Capture the cell that displays the provided text and extract its (X, Y) central coordinate. 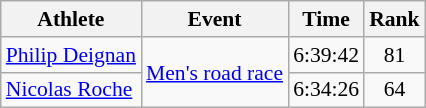
Philip Deignan (71, 55)
81 (394, 55)
Men's road race (214, 72)
Nicolas Roche (71, 90)
Event (214, 19)
Rank (394, 19)
Athlete (71, 19)
6:39:42 (326, 55)
6:34:26 (326, 90)
64 (394, 90)
Time (326, 19)
